Locate the cell with the specified text and output its [x, y] center coordinate. 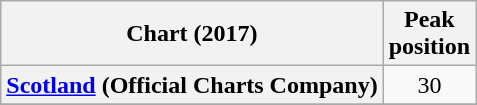
Peakposition [429, 34]
30 [429, 85]
Scotland (Official Charts Company) [192, 85]
Chart (2017) [192, 34]
